Provide the (X, Y) coordinate of the cell's center where the given text is located.  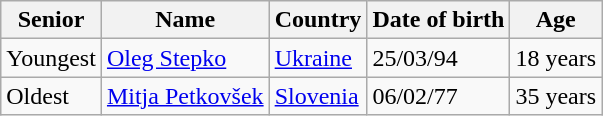
Age (556, 20)
25/03/94 (438, 58)
Slovenia (318, 96)
18 years (556, 58)
Mitja Petkovšek (185, 96)
Oldest (52, 96)
Oleg Stepko (185, 58)
Name (185, 20)
35 years (556, 96)
Senior (52, 20)
Ukraine (318, 58)
Youngest (52, 58)
Date of birth (438, 20)
06/02/77 (438, 96)
Country (318, 20)
